Extract the (x, y) coordinate from the center of the cell holding the provided text.  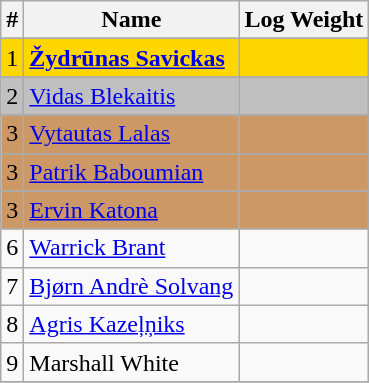
9 (12, 362)
Vidas Blekaitis (132, 96)
Log Weight (304, 20)
1 (12, 58)
2 (12, 96)
6 (12, 248)
7 (12, 286)
Bjørn Andrè Solvang (132, 286)
Žydrūnas Savickas (132, 58)
Ervin Katona (132, 210)
Marshall White (132, 362)
# (12, 20)
Name (132, 20)
Warrick Brant (132, 248)
Agris Kazeļņiks (132, 324)
Patrik Baboumian (132, 172)
Vytautas Lalas (132, 134)
8 (12, 324)
